Find where the given text appears and provide that cell's center as [x, y] coordinate. 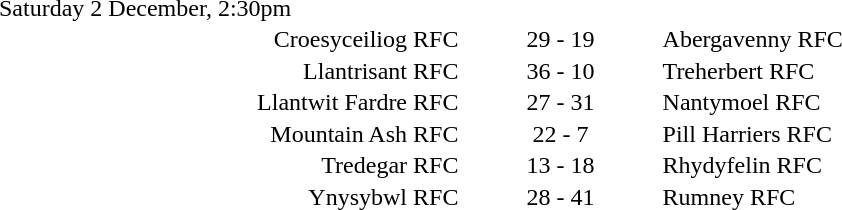
13 - 18 [560, 165]
29 - 19 [560, 39]
22 - 7 [560, 134]
27 - 31 [560, 103]
36 - 10 [560, 71]
